Detect which cell encompasses the target text, then output its (x, y) center coordinate. 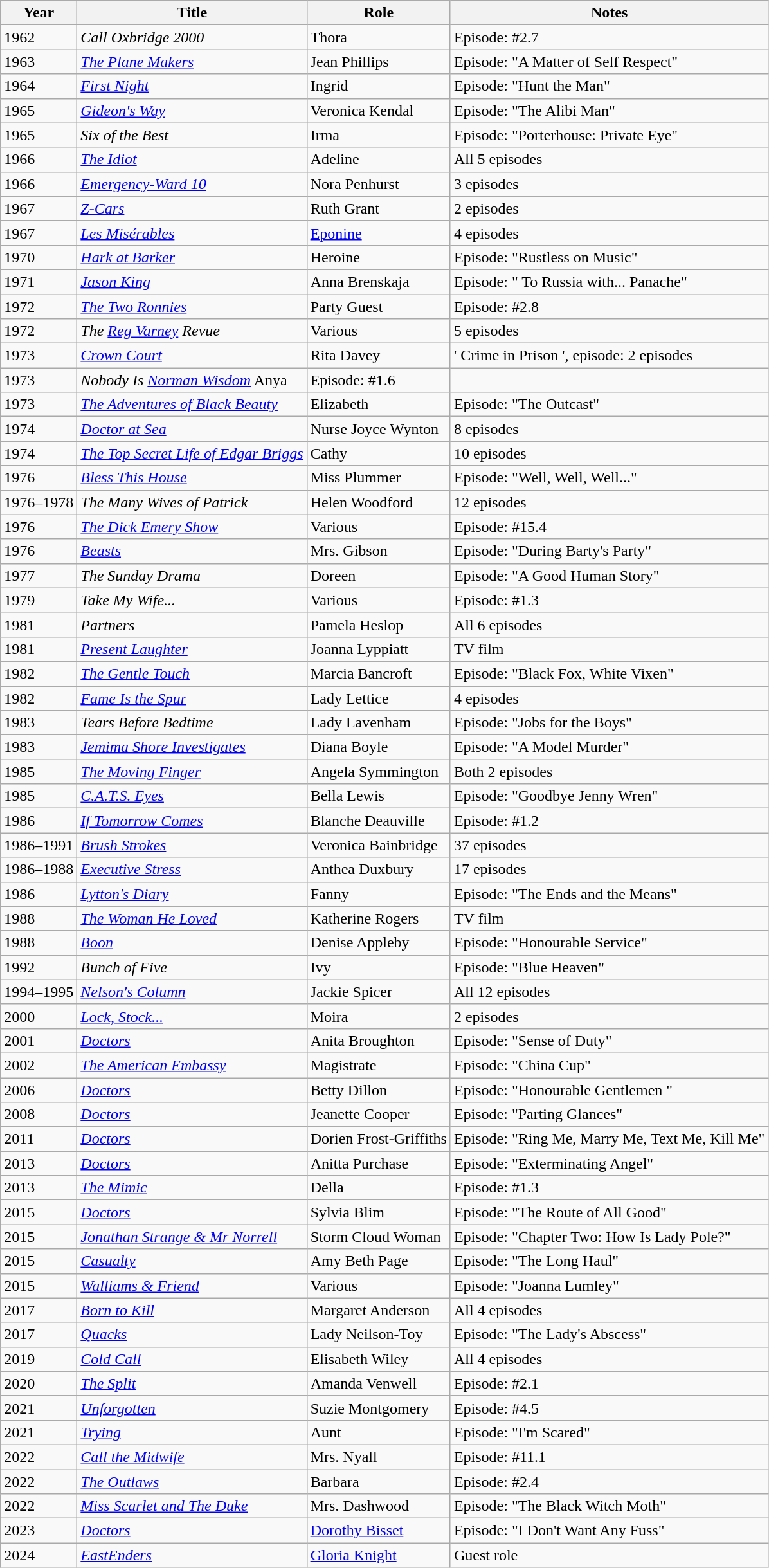
Unforgotten (192, 1408)
The Gentle Touch (192, 673)
All 6 episodes (609, 624)
Episode: "The Long Haul" (609, 1261)
Les Misérables (192, 233)
Episode: "Parting Glances" (609, 1115)
Emergency-Ward 10 (192, 184)
2019 (39, 1359)
Episode: #4.5 (609, 1408)
If Tomorrow Comes (192, 821)
Storm Cloud Woman (378, 1237)
Heroine (378, 257)
Episode: "The Route of All Good" (609, 1212)
37 episodes (609, 845)
The Split (192, 1383)
Gideon's Way (192, 111)
Betty Dillon (378, 1090)
Lady Lettice (378, 698)
Episode: "A Model Murder" (609, 747)
2024 (39, 1555)
Lady Neilson-Toy (378, 1335)
2008 (39, 1115)
Quacks (192, 1335)
Suzie Montgomery (378, 1408)
The Idiot (192, 160)
1962 (39, 37)
The Dick Emery Show (192, 527)
Episode: "I Don't Want Any Fuss" (609, 1531)
Rita Davey (378, 356)
Amanda Venwell (378, 1383)
Episode: "Honourable Service" (609, 943)
1964 (39, 86)
Episode: "Ring Me, Marry Me, Text Me, Kill Me" (609, 1139)
Episode: "Sense of Duty" (609, 1041)
Episode: "Jobs for the Boys" (609, 723)
Episode: "The Alibi Man" (609, 111)
2023 (39, 1531)
The Moving Finger (192, 772)
Hark at Barker (192, 257)
Anna Brenskaja (378, 282)
Guest role (609, 1555)
The Many Wives of Patrick (192, 502)
The Two Ronnies (192, 307)
Amy Beth Page (378, 1261)
2002 (39, 1065)
Year (39, 13)
Veronica Bainbridge (378, 845)
2011 (39, 1139)
10 episodes (609, 453)
Cold Call (192, 1359)
The Adventures of Black Beauty (192, 405)
Boon (192, 943)
Episode: "Hunt the Man" (609, 86)
Magistrate (378, 1065)
Episode: "Black Fox, White Vixen" (609, 673)
Beasts (192, 551)
Thora (378, 37)
Elizabeth (378, 405)
Episode: #2.7 (609, 37)
Episode: "Well, Well, Well..." (609, 478)
1979 (39, 600)
Lady Lavenham (378, 723)
Ingrid (378, 86)
Jonathan Strange & Mr Norrell (192, 1237)
Ruth Grant (378, 208)
2001 (39, 1041)
1977 (39, 576)
The Woman He Loved (192, 918)
Nurse Joyce Wynton (378, 429)
Episode: "The Outcast" (609, 405)
Cathy (378, 453)
Jackie Spicer (378, 992)
Walliams & Friend (192, 1286)
Dorothy Bisset (378, 1531)
Dorien Frost-Griffiths (378, 1139)
Diana Boyle (378, 747)
Anita Broughton (378, 1041)
1992 (39, 967)
1963 (39, 62)
Episode: "Porterhouse: Private Eye" (609, 135)
Jason King (192, 282)
Della (378, 1188)
Jeanette Cooper (378, 1115)
Ivy (378, 967)
All 5 episodes (609, 160)
Lytton's Diary (192, 894)
Episode: "The Lady's Abscess" (609, 1335)
5 episodes (609, 331)
Doreen (378, 576)
Partners (192, 624)
Anthea Duxbury (378, 870)
Casualty (192, 1261)
Tears Before Bedtime (192, 723)
Episode: "During Barty's Party" (609, 551)
Miss Scarlet and The Duke (192, 1506)
EastEnders (192, 1555)
Gloria Knight (378, 1555)
Episode: "The Black Witch Moth" (609, 1506)
Episode: "China Cup" (609, 1065)
1976–1978 (39, 502)
Six of the Best (192, 135)
Elisabeth Wiley (378, 1359)
Helen Woodford (378, 502)
Miss Plummer (378, 478)
17 episodes (609, 870)
Episode: "Joanna Lumley" (609, 1286)
1986–1988 (39, 870)
Episode: "Exterminating Angel" (609, 1163)
Fame Is the Spur (192, 698)
Episode: "The Ends and the Means" (609, 894)
Margaret Anderson (378, 1310)
Episode: #2.8 (609, 307)
Mrs. Dashwood (378, 1506)
Episode: " To Russia with... Panache" (609, 282)
Jean Phillips (378, 62)
Party Guest (378, 307)
Episode: #2.1 (609, 1383)
The Top Secret Life of Edgar Briggs (192, 453)
Fanny (378, 894)
Episode: "Rustless on Music" (609, 257)
Notes (609, 13)
Joanna Lyppiatt (378, 649)
Call Oxbridge 2000 (192, 37)
Marcia Bancroft (378, 673)
Title (192, 13)
2000 (39, 1016)
The Outlaws (192, 1481)
The Plane Makers (192, 62)
Pamela Heslop (378, 624)
Katherine Rogers (378, 918)
Episode: "A Good Human Story" (609, 576)
Episode: #1.6 (378, 380)
Lock, Stock... (192, 1016)
All 12 episodes (609, 992)
1986–1991 (39, 845)
Moira (378, 1016)
8 episodes (609, 429)
Episode: #11.1 (609, 1457)
2020 (39, 1383)
Episode: #1.2 (609, 821)
Brush Strokes (192, 845)
Episode: "A Matter of Self Respect" (609, 62)
Nelson's Column (192, 992)
Executive Stress (192, 870)
Irma (378, 135)
Both 2 episodes (609, 772)
Nora Penhurst (378, 184)
2006 (39, 1090)
3 episodes (609, 184)
Bunch of Five (192, 967)
Episode: "I'm Scared" (609, 1432)
Episode: "Goodbye Jenny Wren" (609, 796)
Anitta Purchase (378, 1163)
Eponine (378, 233)
Nobody Is Norman Wisdom Anya (192, 380)
Mrs. Gibson (378, 551)
First Night (192, 86)
Z-Cars (192, 208)
Crown Court (192, 356)
Angela Symmington (378, 772)
The Sunday Drama (192, 576)
1970 (39, 257)
Episode: #2.4 (609, 1481)
Trying (192, 1432)
C.A.T.S. Eyes (192, 796)
Blanche Deauville (378, 821)
' Crime in Prison ', episode: 2 episodes (609, 356)
The Reg Varney Revue (192, 331)
Episode: "Honourable Gentlemen " (609, 1090)
Aunt (378, 1432)
Denise Appleby (378, 943)
Role (378, 13)
Bless This House (192, 478)
Episode: #15.4 (609, 527)
Call the Midwife (192, 1457)
Adeline (378, 160)
Episode: "Blue Heaven" (609, 967)
Veronica Kendal (378, 111)
Barbara (378, 1481)
Take My Wife... (192, 600)
The Mimic (192, 1188)
Mrs. Nyall (378, 1457)
Born to Kill (192, 1310)
1971 (39, 282)
12 episodes (609, 502)
The American Embassy (192, 1065)
Present Laughter (192, 649)
Doctor at Sea (192, 429)
Episode: "Chapter Two: How Is Lady Pole?" (609, 1237)
Bella Lewis (378, 796)
Jemima Shore Investigates (192, 747)
Sylvia Blim (378, 1212)
1994–1995 (39, 992)
